Find where the given text appears and provide that cell's center as [x, y] coordinate. 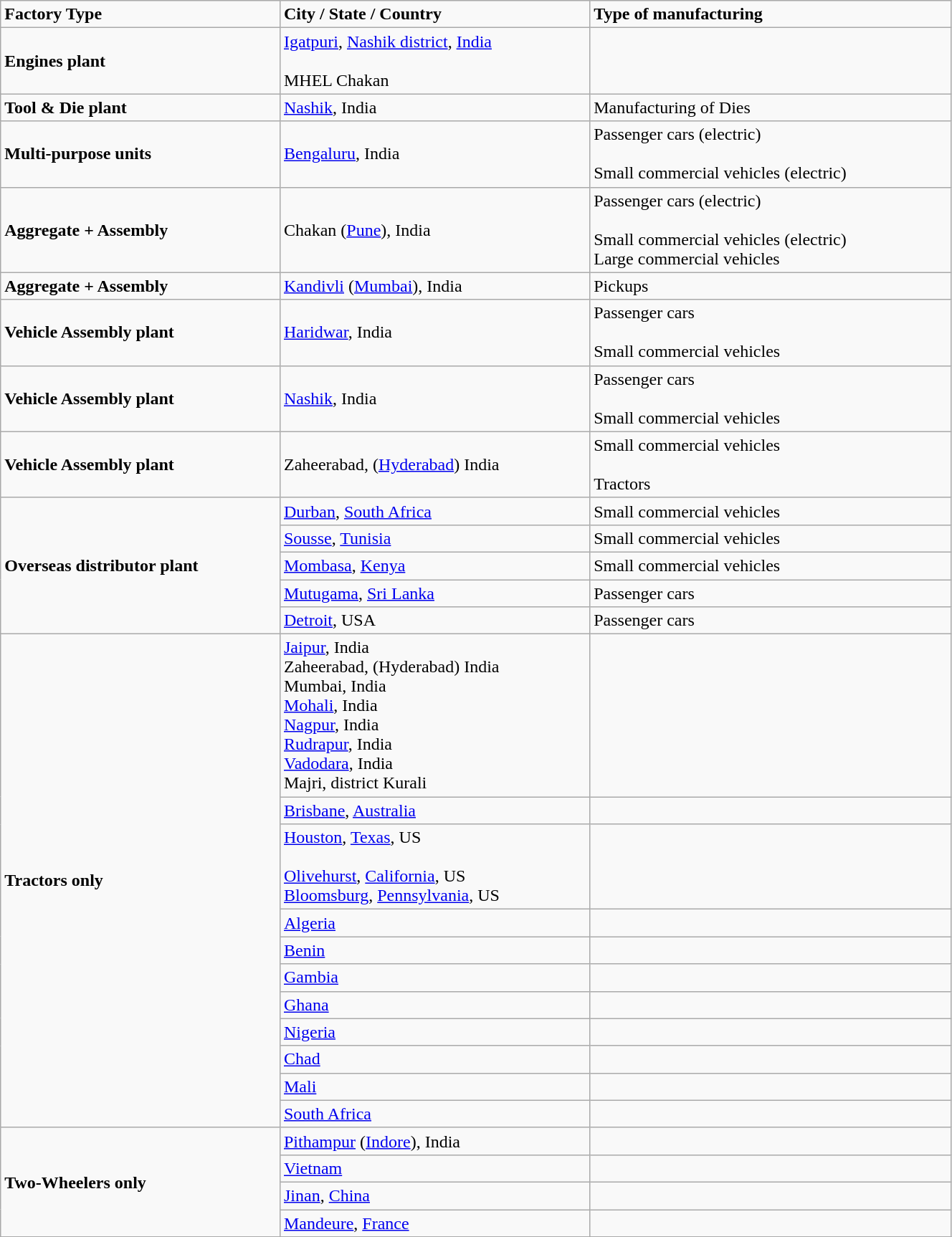
Ghana [434, 1005]
Multi-purpose units [141, 154]
Passenger cars (electric)Small commercial vehicles (electric) [771, 154]
Type of manufacturing [771, 14]
Houston, Texas, USOlivehurst, California, US Bloomsburg, Pennsylvania, US [434, 867]
Mutugama, Sri Lanka [434, 593]
South Africa [434, 1114]
Small commercial vehiclesTractors [771, 464]
Mali [434, 1086]
Chad [434, 1059]
Benin [434, 950]
Factory Type [141, 14]
Pickups [771, 286]
Nigeria [434, 1032]
Chakan (Pune), India [434, 229]
Mandeure, France [434, 1223]
Sousse, Tunisia [434, 538]
Tractors only [141, 882]
Jaipur, IndiaZaheerabad, (Hyderabad) India Mumbai, India Mohali, India Nagpur, India Rudrapur, India Vadodara, India Majri, district Kurali [434, 715]
Haridwar, India [434, 333]
Passenger cars (electric)Small commercial vehicles (electric) Large commercial vehicles [771, 229]
Kandivli (Mumbai), India [434, 286]
Engines plant [141, 61]
Gambia [434, 978]
Vietnam [434, 1168]
Durban, South Africa [434, 511]
Overseas distributor plant [141, 565]
City / State / Country [434, 14]
Pithampur (Indore), India [434, 1141]
Detroit, USA [434, 621]
Bengaluru, India [434, 154]
Igatpuri, Nashik district, IndiaMHEL Chakan [434, 61]
Jinan, China [434, 1195]
Algeria [434, 923]
Brisbane, Australia [434, 811]
Manufacturing of Dies [771, 108]
Mombasa, Kenya [434, 565]
Tool & Die plant [141, 108]
Two-Wheelers only [141, 1182]
Zaheerabad, (Hyderabad) India [434, 464]
